Return the (x, y) coordinate for the center point of the cell that contains the specified text.  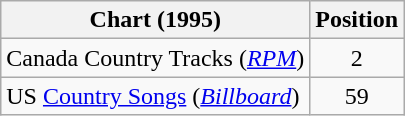
Chart (1995) (156, 20)
Position (357, 20)
Canada Country Tracks (RPM) (156, 58)
2 (357, 58)
59 (357, 96)
US Country Songs (Billboard) (156, 96)
